Capture the cell that displays the provided text and extract its (X, Y) central coordinate. 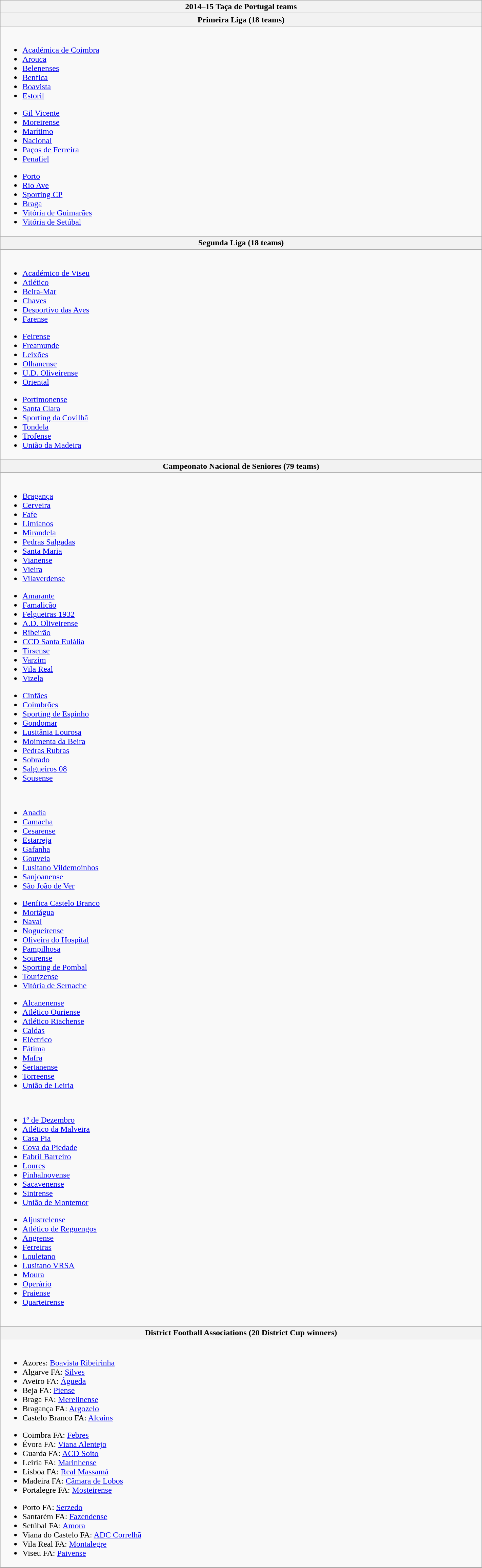
2014–15 Taça de Portugal teams (241, 7)
Segunda Liga (18 teams) (241, 243)
District Football Associations (20 District Cup winners) (241, 1333)
Campeonato Nacional de Seniores (79 teams) (241, 466)
Primeira Liga (18 teams) (241, 20)
